Search for the cell housing the specified text and yield its (x, y) center coordinate. 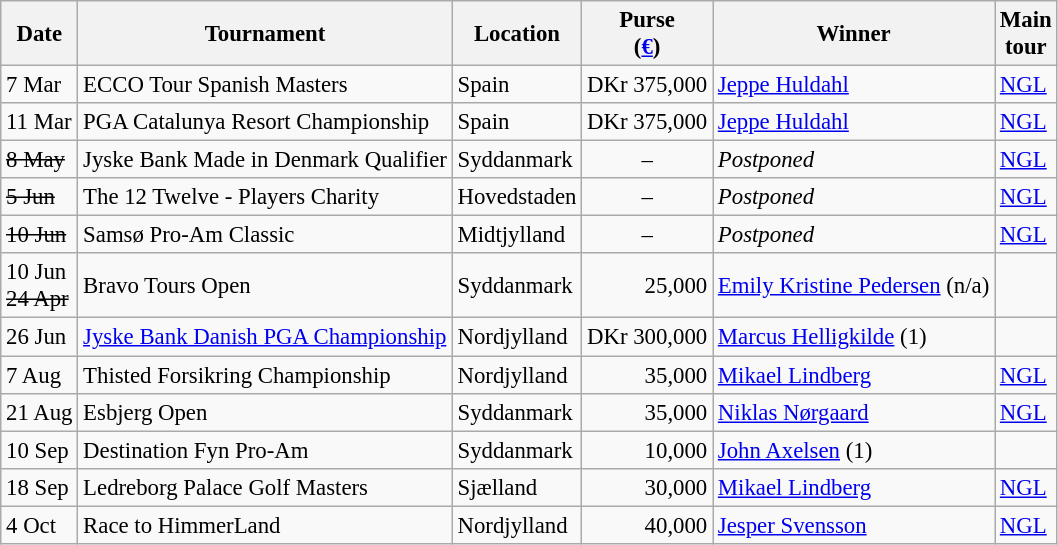
25,000 (648, 286)
Date (40, 34)
10 Jun24 Apr (40, 286)
18 Sep (40, 487)
40,000 (648, 525)
11 Mar (40, 122)
Ledreborg Palace Golf Masters (265, 487)
Marcus Helligkilde (1) (854, 337)
4 Oct (40, 525)
Hovedstaden (517, 197)
Winner (854, 34)
ECCO Tour Spanish Masters (265, 85)
8 May (40, 160)
Esbjerg Open (265, 412)
5 Jun (40, 197)
Race to HimmerLand (265, 525)
Midtjylland (517, 235)
Tournament (265, 34)
Samsø Pro-Am Classic (265, 235)
Emily Kristine Pedersen (n/a) (854, 286)
John Axelsen (1) (854, 450)
26 Jun (40, 337)
30,000 (648, 487)
7 Aug (40, 375)
Jyske Bank Danish PGA Championship (265, 337)
Location (517, 34)
Maintour (1026, 34)
10 Jun (40, 235)
Niklas Nørgaard (854, 412)
DKr 300,000 (648, 337)
Jyske Bank Made in Denmark Qualifier (265, 160)
7 Mar (40, 85)
10,000 (648, 450)
PGA Catalunya Resort Championship (265, 122)
Bravo Tours Open (265, 286)
Jesper Svensson (854, 525)
Purse(€) (648, 34)
Thisted Forsikring Championship (265, 375)
Sjælland (517, 487)
10 Sep (40, 450)
The 12 Twelve - Players Charity (265, 197)
Destination Fyn Pro-Am (265, 450)
21 Aug (40, 412)
